Pinpoint the cell where the given text exists, returning its [x, y] midpoint coordinate. 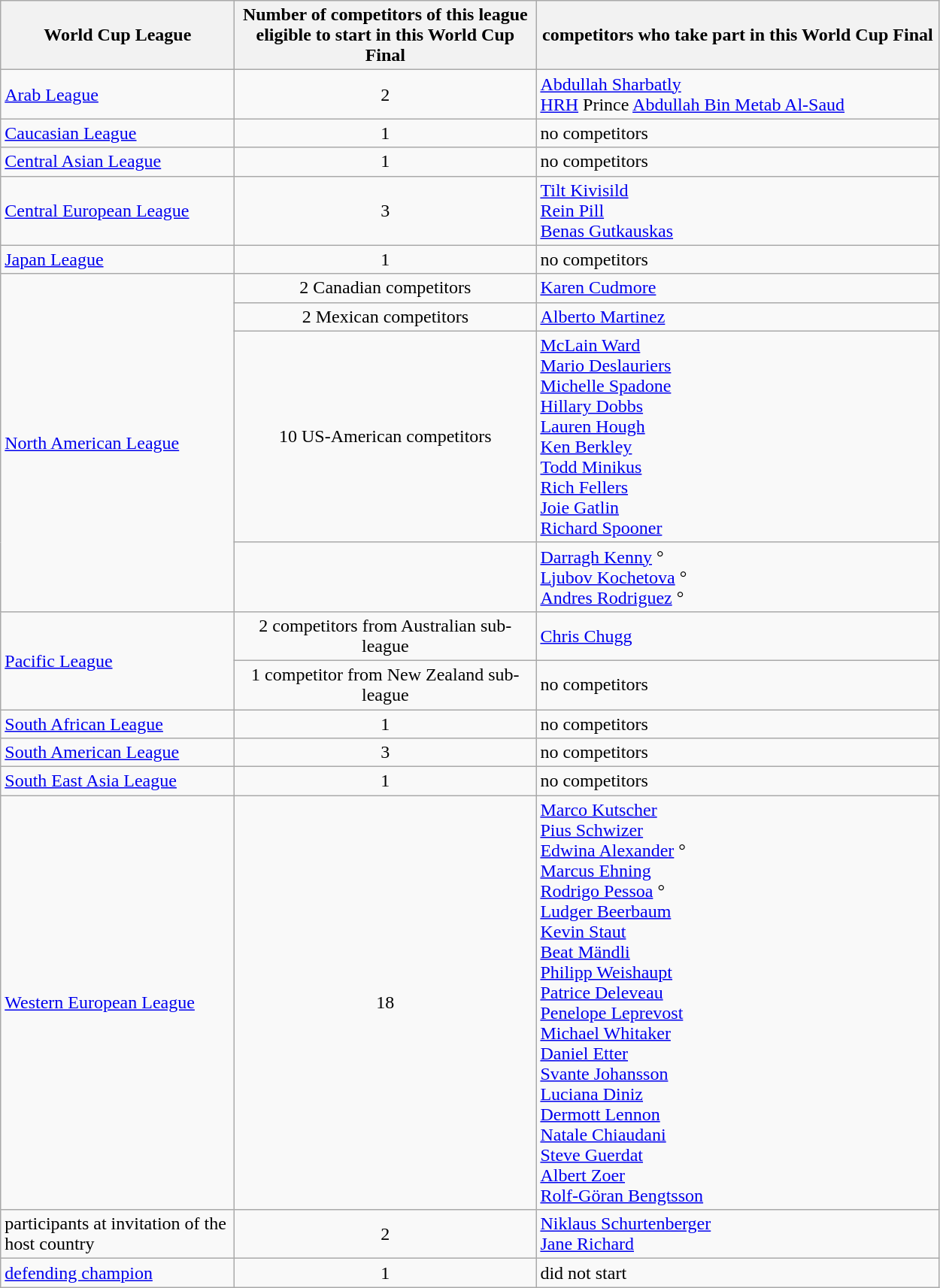
Alberto Martinez [738, 317]
competitors who take part in this World Cup Final [738, 35]
2 Canadian competitors [385, 288]
South East Asia League [117, 781]
Caucasian League [117, 133]
participants at invitation of the host country [117, 1235]
Central Asian League [117, 162]
Karen Cudmore [738, 288]
Niklaus Schurtenberger Jane Richard [738, 1235]
18 [385, 1003]
Tilt Kivisild Rein Pill Benas Gutkauskas [738, 211]
2 Mexican competitors [385, 317]
South American League [117, 753]
Abdullah Sharbatly HRH Prince Abdullah Bin Metab Al-Saud [738, 95]
Western European League [117, 1003]
North American League [117, 442]
Darragh Kenny ° Ljubov Kochetova ° Andres Rodriguez ° [738, 577]
Arab League [117, 95]
1 competitor from New Zealand sub-league [385, 684]
did not start [738, 1273]
10 US-American competitors [385, 436]
Japan League [117, 259]
2 competitors from Australian sub-league [385, 636]
Number of competitors of this league eligible to start in this World Cup Final [385, 35]
Central European League [117, 211]
Chris Chugg [738, 636]
World Cup League [117, 35]
South African League [117, 724]
McLain Ward Mario Deslauriers Michelle Spadone Hillary Dobbs Lauren Hough Ken Berkley Todd Minikus Rich Fellers Joie Gatlin Richard Spooner [738, 436]
Pacific League [117, 660]
defending champion [117, 1273]
